Identify which cell holds the provided text, then report its (x, y) central coordinate. 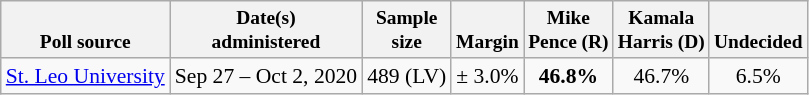
Samplesize (406, 30)
Date(s)administered (266, 30)
6.5% (758, 76)
Undecided (758, 30)
MikePence (R) (569, 30)
46.8% (569, 76)
KamalaHarris (D) (661, 30)
± 3.0% (487, 76)
489 (LV) (406, 76)
St. Leo University (86, 76)
Sep 27 – Oct 2, 2020 (266, 76)
46.7% (661, 76)
Poll source (86, 30)
Margin (487, 30)
